Search for the cell housing the specified text and yield its [x, y] center coordinate. 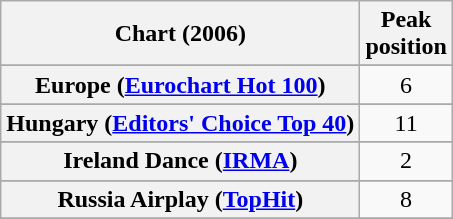
11 [406, 123]
6 [406, 85]
Europe (Eurochart Hot 100) [180, 85]
Ireland Dance (IRMA) [180, 161]
Hungary (Editors' Choice Top 40) [180, 123]
8 [406, 199]
Chart (2006) [180, 34]
Russia Airplay (TopHit) [180, 199]
Peakposition [406, 34]
2 [406, 161]
